Search for the cell housing the specified text and yield its [x, y] center coordinate. 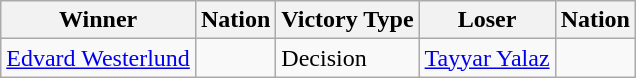
Winner [98, 20]
Loser [487, 20]
Tayyar Yalaz [487, 58]
Edvard Westerlund [98, 58]
Decision [348, 58]
Victory Type [348, 20]
